Find where the given text appears and provide that cell's center as [X, Y] coordinate. 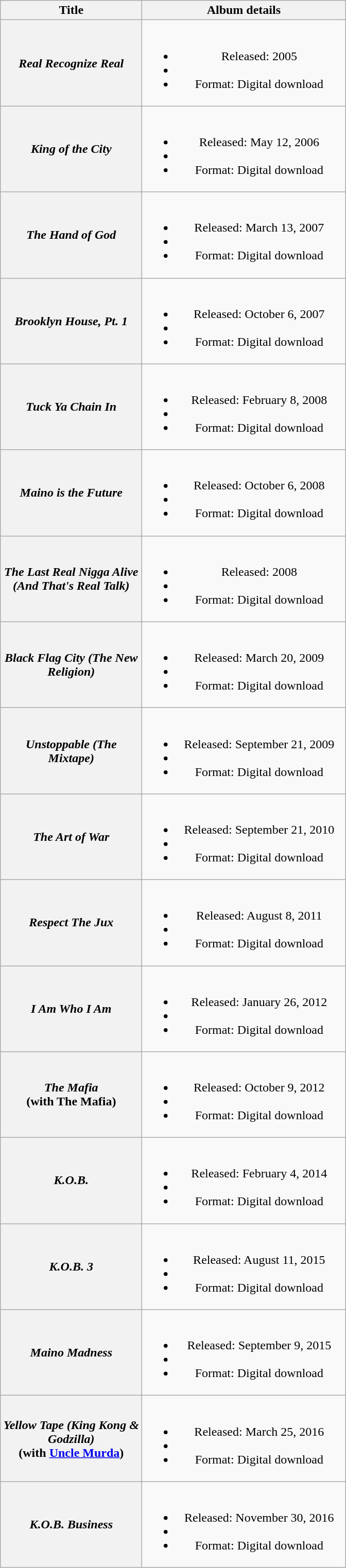
Released: November 30, 2016Format: Digital download [244, 1524]
Tuck Ya Chain In [71, 407]
Released: September 9, 2015Format: Digital download [244, 1352]
Released: February 8, 2008Format: Digital download [244, 407]
Real Recognize Real [71, 63]
Maino is the Future [71, 493]
K.O.B. Business [71, 1524]
Unstoppable (The Mixtape) [71, 750]
Released: September 21, 2009Format: Digital download [244, 750]
Respect The Jux [71, 922]
Released: September 21, 2010Format: Digital download [244, 837]
Released: 2005Format: Digital download [244, 63]
Released: August 8, 2011Format: Digital download [244, 922]
Released: March 25, 2016Format: Digital download [244, 1439]
Brooklyn House, Pt. 1 [71, 321]
The Last Real Nigga Alive (And That's Real Talk) [71, 578]
Released: February 4, 2014Format: Digital download [244, 1181]
Released: March 13, 2007Format: Digital download [244, 235]
I Am Who I Am [71, 1009]
K.O.B. 3 [71, 1267]
King of the City [71, 149]
The Hand of God [71, 235]
Album details [244, 10]
Yellow Tape (King Kong & Godzilla)(with Uncle Murda) [71, 1439]
The Mafia(with The Mafia) [71, 1095]
Released: August 11, 2015Format: Digital download [244, 1267]
Released: January 26, 2012Format: Digital download [244, 1009]
Black Flag City (The New Religion) [71, 665]
K.O.B. [71, 1181]
Released: May 12, 2006Format: Digital download [244, 149]
Title [71, 10]
Released: October 9, 2012Format: Digital download [244, 1095]
The Art of War [71, 837]
Released: 2008Format: Digital download [244, 578]
Maino Madness [71, 1352]
Released: October 6, 2008Format: Digital download [244, 493]
Released: October 6, 2007Format: Digital download [244, 321]
Released: March 20, 2009Format: Digital download [244, 665]
